Return [X, Y] of the center of cell containing provided text 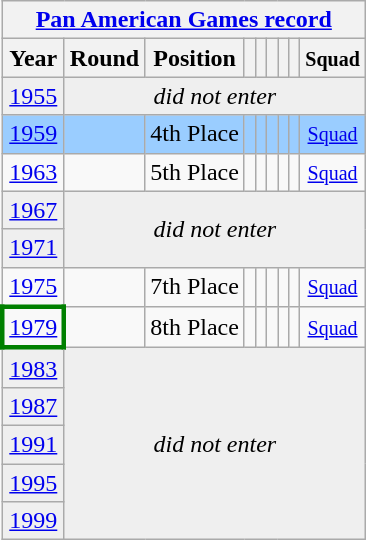
1955 [33, 96]
1975 [33, 287]
4th Place [195, 134]
Position [195, 58]
Pan American Games record [184, 20]
7th Place [195, 287]
1983 [33, 368]
1991 [33, 444]
1967 [33, 210]
1999 [33, 521]
1995 [33, 483]
1971 [33, 248]
1987 [33, 406]
Year [33, 58]
1979 [33, 328]
1959 [33, 134]
5th Place [195, 172]
1963 [33, 172]
8th Place [195, 328]
Round [104, 58]
